Identify which cell holds the provided text, then report its (x, y) central coordinate. 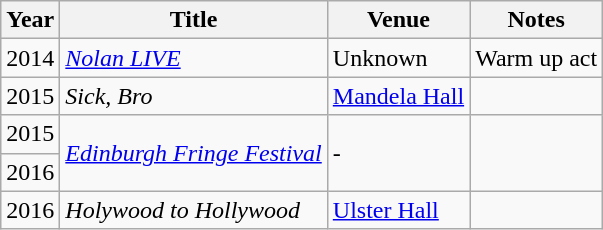
2014 (30, 58)
Sick, Bro (194, 96)
Notes (536, 20)
Edinburgh Fringe Festival (194, 153)
Warm up act (536, 58)
Unknown (398, 58)
Ulster Hall (398, 210)
Nolan LIVE (194, 58)
Holywood to Hollywood (194, 210)
Year (30, 20)
Title (194, 20)
- (398, 153)
Mandela Hall (398, 96)
Venue (398, 20)
